Determine the [X, Y] coordinate at the center of the cell enclosing the given text.  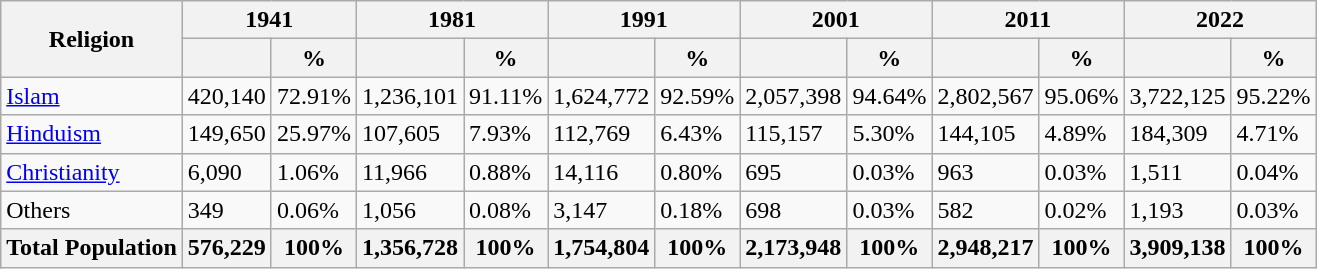
0.04% [1274, 172]
698 [794, 210]
1.06% [314, 172]
1,754,804 [602, 248]
3,722,125 [1178, 96]
576,229 [226, 248]
Others [92, 210]
2022 [1220, 20]
1,236,101 [410, 96]
1,624,772 [602, 96]
1,356,728 [410, 248]
695 [794, 172]
1981 [452, 20]
Total Population [92, 248]
25.97% [314, 134]
1991 [644, 20]
14,116 [602, 172]
5.30% [890, 134]
7.93% [506, 134]
112,769 [602, 134]
0.88% [506, 172]
349 [226, 210]
0.02% [1082, 210]
2011 [1028, 20]
2,948,217 [986, 248]
1,056 [410, 210]
6.43% [698, 134]
11,966 [410, 172]
115,157 [794, 134]
1,193 [1178, 210]
2,173,948 [794, 248]
1941 [269, 20]
582 [986, 210]
Hinduism [92, 134]
0.08% [506, 210]
Christianity [92, 172]
72.91% [314, 96]
2001 [836, 20]
95.22% [1274, 96]
6,090 [226, 172]
4.89% [1082, 134]
2,057,398 [794, 96]
3,147 [602, 210]
0.18% [698, 210]
95.06% [1082, 96]
149,650 [226, 134]
Religion [92, 39]
1,511 [1178, 172]
184,309 [1178, 134]
0.80% [698, 172]
94.64% [890, 96]
3,909,138 [1178, 248]
92.59% [698, 96]
963 [986, 172]
144,105 [986, 134]
0.06% [314, 210]
4.71% [1274, 134]
Islam [92, 96]
420,140 [226, 96]
91.11% [506, 96]
2,802,567 [986, 96]
107,605 [410, 134]
